Locate the cell with the specified text and output its (x, y) center coordinate. 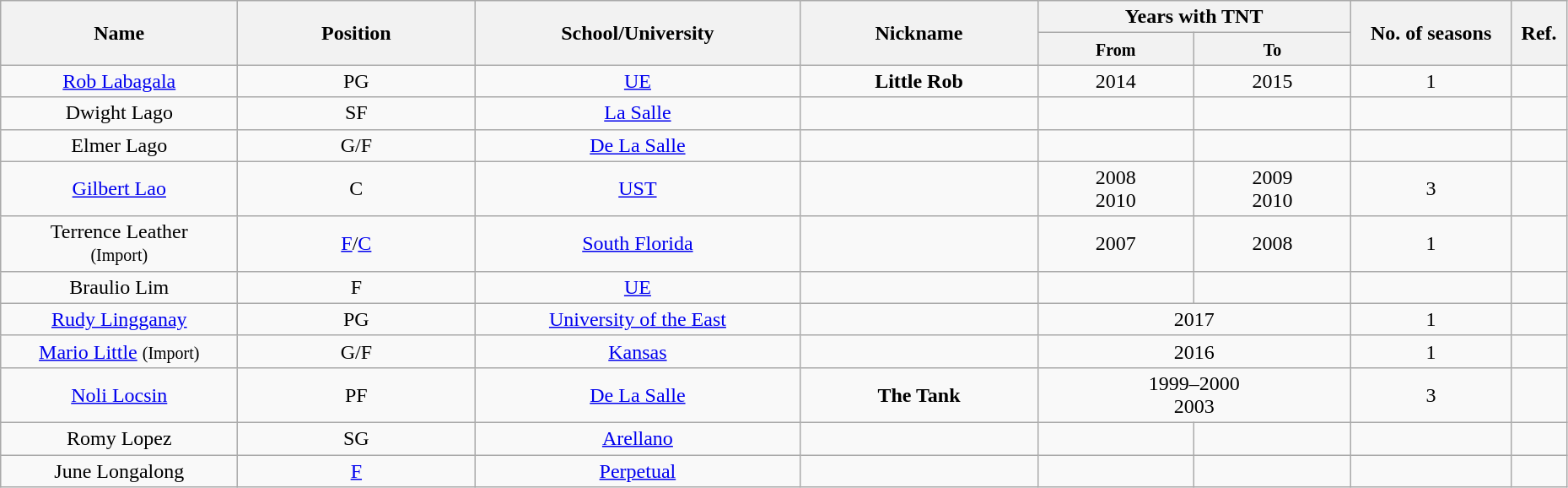
Rob Labagala (120, 81)
1999–20002003 (1194, 395)
Name (120, 33)
Braulio Lim (120, 287)
University of the East (638, 319)
From (1116, 49)
June Longalong (120, 470)
To (1273, 49)
PF (356, 395)
Dwight Lago (120, 113)
Ref. (1538, 33)
2016 (1194, 351)
Little Rob (919, 81)
Mario Little (Import) (120, 351)
20092010 (1273, 189)
F/C (356, 243)
2017 (1194, 319)
C (356, 189)
Gilbert Lao (120, 189)
Elmer Lago (120, 145)
2015 (1273, 81)
The Tank (919, 395)
Noli Locsin (120, 395)
Years with TNT (1194, 17)
La Salle (638, 113)
Kansas (638, 351)
2008 (1273, 243)
Nickname (919, 33)
School/University (638, 33)
Romy Lopez (120, 438)
Arellano (638, 438)
UST (638, 189)
Rudy Lingganay (120, 319)
SF (356, 113)
SG (356, 438)
Position (356, 33)
20082010 (1116, 189)
2014 (1116, 81)
2007 (1116, 243)
No. of seasons (1431, 33)
Perpetual (638, 470)
South Florida (638, 243)
Terrence Leather(Import) (120, 243)
